Return [X, Y] of the center of cell containing provided text 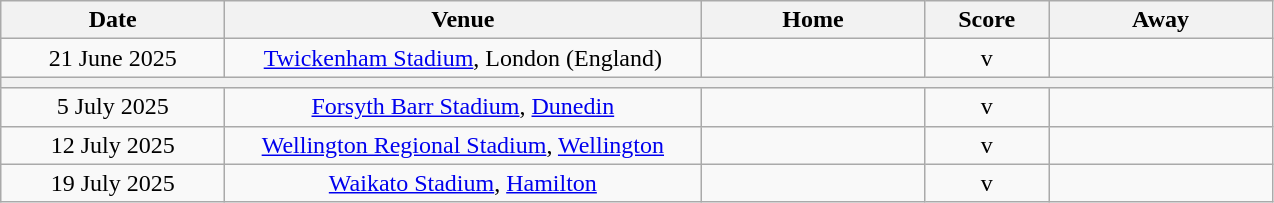
19 July 2025 [113, 183]
Away [1160, 20]
Wellington Regional Stadium, Wellington [463, 145]
Twickenham Stadium, London (England) [463, 58]
Venue [463, 20]
Forsyth Barr Stadium, Dunedin [463, 107]
Waikato Stadium, Hamilton [463, 183]
12 July 2025 [113, 145]
Score [987, 20]
21 June 2025 [113, 58]
5 July 2025 [113, 107]
Home [813, 20]
Date [113, 20]
